Output the [X, Y] coordinate of the center of the cell containing the given text.  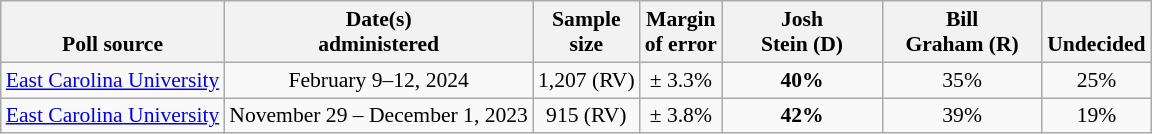
Samplesize [586, 32]
BillGraham (R) [962, 32]
915 (RV) [586, 116]
Marginof error [681, 32]
Date(s)administered [378, 32]
Undecided [1096, 32]
35% [962, 80]
± 3.3% [681, 80]
February 9–12, 2024 [378, 80]
40% [802, 80]
19% [1096, 116]
JoshStein (D) [802, 32]
39% [962, 116]
November 29 – December 1, 2023 [378, 116]
1,207 (RV) [586, 80]
25% [1096, 80]
42% [802, 116]
± 3.8% [681, 116]
Poll source [113, 32]
